Provide the [x, y] coordinate of the cell's center where the given text is located.  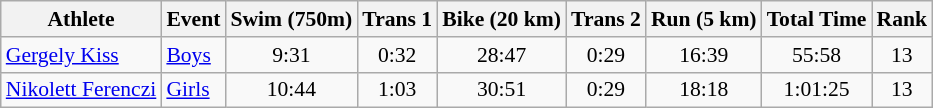
Gergely Kiss [82, 55]
10:44 [291, 90]
0:32 [397, 55]
1:03 [397, 90]
Rank [902, 19]
1:01:25 [817, 90]
Total Time [817, 19]
Trans 2 [606, 19]
Run (5 km) [704, 19]
Event [193, 19]
Girls [193, 90]
9:31 [291, 55]
Trans 1 [397, 19]
Nikolett Ferenczi [82, 90]
55:58 [817, 55]
18:18 [704, 90]
Bike (20 km) [502, 19]
16:39 [704, 55]
Athlete [82, 19]
Boys [193, 55]
28:47 [502, 55]
30:51 [502, 90]
Swim (750m) [291, 19]
